Identify which cell holds the provided text, then report its (x, y) central coordinate. 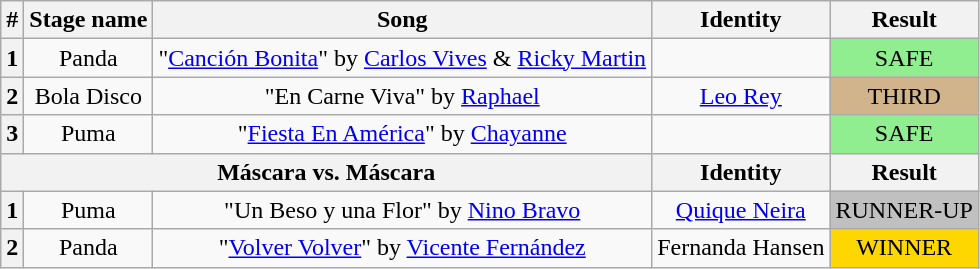
"Un Beso y una Flor" by Nino Bravo (402, 210)
"Canción Bonita" by Carlos Vives & Ricky Martin (402, 58)
# (12, 20)
RUNNER-UP (904, 210)
3 (12, 134)
Fernanda Hansen (741, 248)
Quique Neira (741, 210)
"Fiesta En América" by Chayanne (402, 134)
WINNER (904, 248)
Bola Disco (88, 96)
Leo Rey (741, 96)
"En Carne Viva" by Raphael (402, 96)
Song (402, 20)
"Volver Volver" by Vicente Fernández (402, 248)
THIRD (904, 96)
Máscara vs. Máscara (326, 172)
Stage name (88, 20)
